Return [x, y] of the center of cell containing provided text 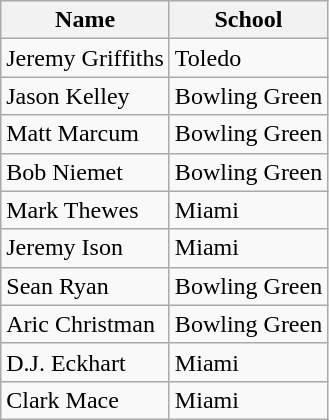
Sean Ryan [86, 286]
Name [86, 20]
D.J. Eckhart [86, 362]
Toledo [248, 58]
Jason Kelley [86, 96]
Matt Marcum [86, 134]
Mark Thewes [86, 210]
Clark Mace [86, 400]
Aric Christman [86, 324]
School [248, 20]
Bob Niemet [86, 172]
Jeremy Griffiths [86, 58]
Jeremy Ison [86, 248]
